For the text-containing cell, return its midpoint in (x, y) coordinate format. 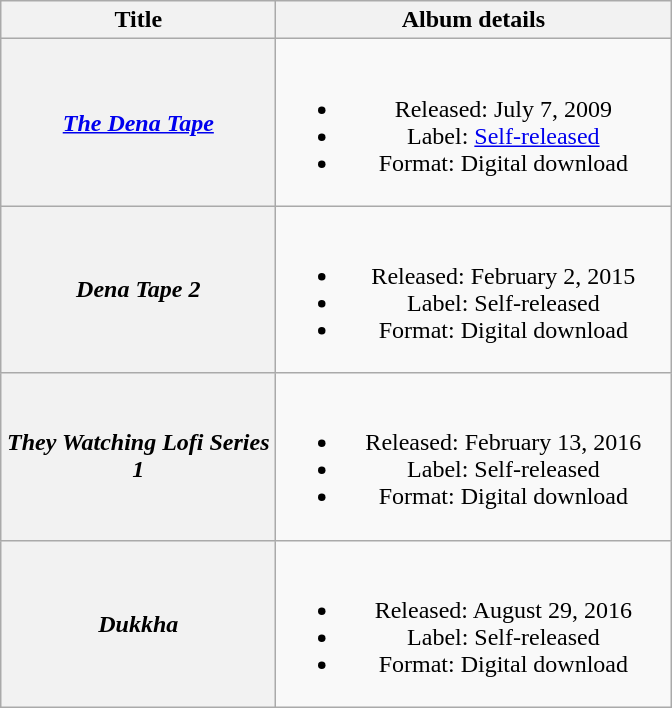
Released: August 29, 2016Label: Self-releasedFormat: Digital download (474, 624)
Title (138, 20)
Released: July 7, 2009Label: Self-releasedFormat: Digital download (474, 122)
Dena Tape 2 (138, 290)
Released: February 2, 2015Label: Self-releasedFormat: Digital download (474, 290)
Released: February 13, 2016Label: Self-releasedFormat: Digital download (474, 456)
Album details (474, 20)
Dukkha (138, 624)
The Dena Tape (138, 122)
They Watching Lofi Series 1 (138, 456)
